Return (x, y) of the center of cell containing provided text 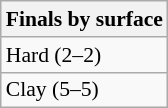
Finals by surface (84, 19)
Clay (5–5) (84, 90)
Hard (2–2) (84, 55)
